Pinpoint the cell where the given text exists, returning its (X, Y) midpoint coordinate. 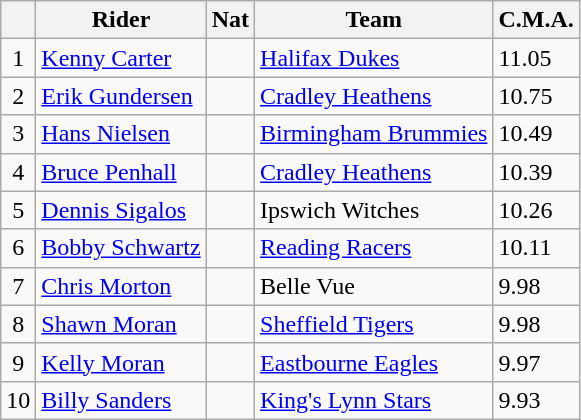
5 (18, 210)
10.11 (536, 248)
Eastbourne Eagles (374, 362)
3 (18, 134)
9.97 (536, 362)
2 (18, 96)
8 (18, 324)
Sheffield Tigers (374, 324)
Ipswich Witches (374, 210)
Rider (121, 20)
10.26 (536, 210)
10.39 (536, 172)
Hans Nielsen (121, 134)
Halifax Dukes (374, 58)
11.05 (536, 58)
Dennis Sigalos (121, 210)
Nat (230, 20)
9 (18, 362)
10.75 (536, 96)
King's Lynn Stars (374, 400)
6 (18, 248)
Kelly Moran (121, 362)
Reading Racers (374, 248)
C.M.A. (536, 20)
Belle Vue (374, 286)
4 (18, 172)
Shawn Moran (121, 324)
Billy Sanders (121, 400)
Birmingham Brummies (374, 134)
Chris Morton (121, 286)
7 (18, 286)
9.93 (536, 400)
Bobby Schwartz (121, 248)
Erik Gundersen (121, 96)
Kenny Carter (121, 58)
10 (18, 400)
Team (374, 20)
1 (18, 58)
10.49 (536, 134)
Bruce Penhall (121, 172)
